From the cell containing the given text, extract its center point as (X, Y) coordinate. 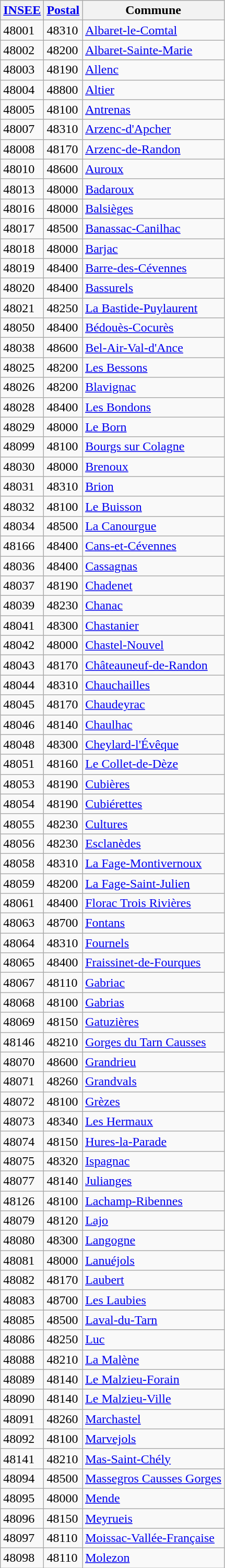
48028 (22, 407)
Le Malzieu-Forain (153, 1379)
48013 (22, 189)
Lanuéjols (153, 1260)
48090 (22, 1399)
Cubières (153, 784)
48048 (22, 744)
48068 (22, 1002)
48079 (22, 1221)
Blavignac (153, 387)
48054 (22, 804)
Les Bessons (153, 367)
48063 (22, 923)
Postal (63, 10)
Auroux (153, 169)
48099 (22, 447)
48043 (22, 665)
Brion (153, 486)
48019 (22, 268)
Hures-la-Parade (153, 1141)
Albaret-Sainte-Marie (153, 50)
Meyrueis (153, 1518)
Balsièges (153, 209)
48001 (22, 30)
48166 (22, 546)
48064 (22, 943)
48031 (22, 486)
48081 (22, 1260)
Arzenc-de-Randon (153, 149)
Laubert (153, 1280)
48030 (22, 467)
Fournels (153, 943)
48126 (22, 1200)
48007 (22, 129)
48029 (22, 427)
48005 (22, 109)
48082 (22, 1280)
Lajo (153, 1221)
48050 (22, 328)
48058 (22, 863)
Gorges du Tarn Causses (153, 1042)
48039 (22, 606)
Grandvals (153, 1082)
Esclanèdes (153, 843)
48021 (22, 308)
48098 (22, 1558)
Brenoux (153, 467)
48017 (22, 228)
La Fage-Montivernoux (153, 863)
48008 (22, 149)
Le Buisson (153, 506)
48045 (22, 705)
Châteauneuf-de-Randon (153, 665)
48036 (22, 566)
Laval-du-Tarn (153, 1320)
48089 (22, 1379)
Bel-Air-Val-d'Ance (153, 348)
La Canourgue (153, 526)
Antrenas (153, 109)
Commune (153, 10)
48016 (22, 209)
48032 (22, 506)
48003 (22, 70)
INSEE (22, 10)
Ispagnac (153, 1161)
Bassurels (153, 288)
48010 (22, 169)
La Bastide-Puylaurent (153, 308)
48080 (22, 1241)
Luc (153, 1340)
Banassac-Canilhac (153, 228)
48075 (22, 1161)
48320 (63, 1161)
48340 (63, 1121)
48065 (22, 963)
Les Laubies (153, 1300)
48059 (22, 884)
48077 (22, 1181)
48056 (22, 843)
Marvejols (153, 1439)
Le Malzieu-Ville (153, 1399)
48146 (22, 1042)
48097 (22, 1538)
48037 (22, 586)
Fraissinet-de-Fourques (153, 963)
Arzenc-d'Apcher (153, 129)
Mende (153, 1498)
Badaroux (153, 189)
Grandrieu (153, 1062)
Barre-des-Cévennes (153, 268)
Gatuzières (153, 1022)
Altier (153, 90)
La Fage-Saint-Julien (153, 884)
Chadenet (153, 586)
Le Born (153, 427)
Cubiérettes (153, 804)
48070 (22, 1062)
48095 (22, 1498)
48120 (63, 1221)
Chaulhac (153, 725)
Albaret-le-Comtal (153, 30)
48002 (22, 50)
Fontans (153, 923)
48073 (22, 1121)
48051 (22, 764)
Grèzes (153, 1101)
Chastanier (153, 626)
Gabrias (153, 1002)
48061 (22, 903)
Les Hermaux (153, 1121)
48086 (22, 1340)
48042 (22, 645)
Lachamp-Ribennes (153, 1200)
48053 (22, 784)
48046 (22, 725)
Chanac (153, 606)
Cultures (153, 824)
48018 (22, 249)
48072 (22, 1101)
48025 (22, 367)
Massegros Causses Gorges (153, 1478)
48074 (22, 1141)
La Malène (153, 1359)
48069 (22, 1022)
48083 (22, 1300)
48026 (22, 387)
48004 (22, 90)
Chastel-Nouvel (153, 645)
Le Collet-de-Dèze (153, 764)
48092 (22, 1439)
48800 (63, 90)
Julianges (153, 1181)
48094 (22, 1478)
48071 (22, 1082)
48041 (22, 626)
Allenc (153, 70)
Cans-et-Cévennes (153, 546)
48141 (22, 1459)
48044 (22, 685)
Moissac-Vallée-Française (153, 1538)
Florac Trois Rivières (153, 903)
Les Bondons (153, 407)
48020 (22, 288)
48088 (22, 1359)
Barjac (153, 249)
Gabriac (153, 983)
Bédouès-Cocurès (153, 328)
48096 (22, 1518)
48038 (22, 348)
48160 (63, 764)
48091 (22, 1419)
48034 (22, 526)
Chauchailles (153, 685)
Cassagnas (153, 566)
Bourgs sur Colagne (153, 447)
Marchastel (153, 1419)
Langogne (153, 1241)
48055 (22, 824)
Mas-Saint-Chély (153, 1459)
Cheylard-l'Évêque (153, 744)
48067 (22, 983)
Chaudeyrac (153, 705)
Molezon (153, 1558)
48085 (22, 1320)
